Detect which cell encompasses the target text, then output its [X, Y] center coordinate. 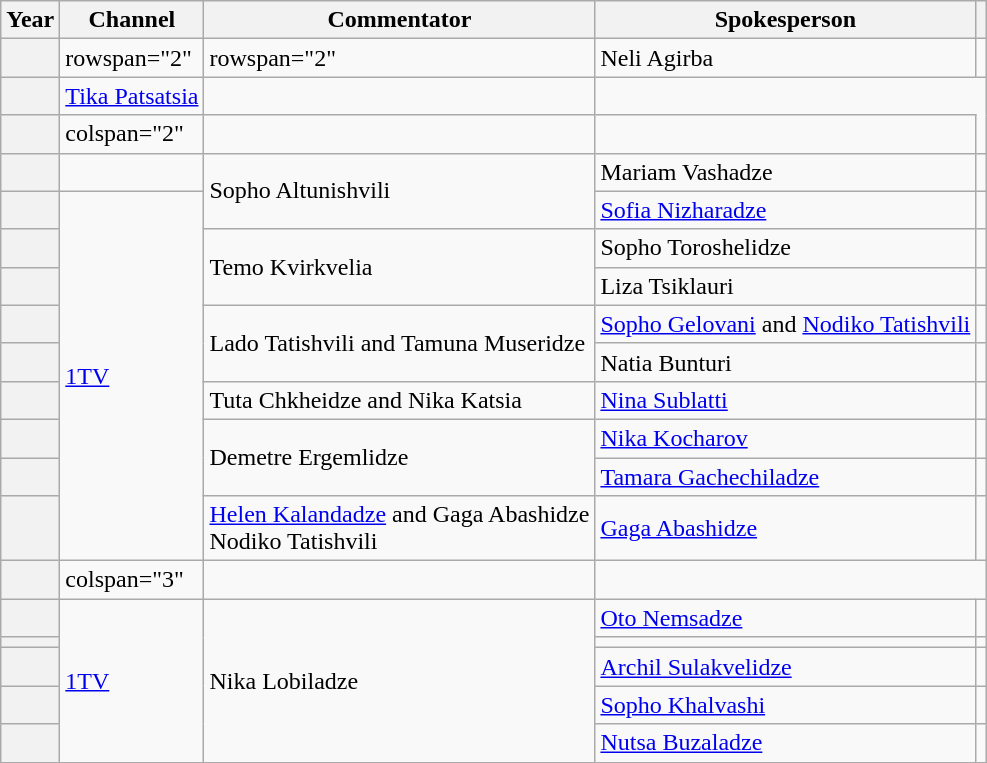
Natia Bunturi [786, 362]
Helen Kalandadze and Gaga Abashidze Nodiko Tatishvili [400, 528]
Tika Patsatsia [132, 96]
Gaga Abashidze [786, 528]
Nutsa Buzaladze [786, 743]
Nina Sublatti [786, 400]
Sopho Toroshelidze [786, 248]
Year [30, 20]
Sopho Khalvashi [786, 705]
Temo Kvirkvelia [400, 267]
colspan="3" [132, 580]
Oto Nemsadze [786, 618]
Sopho Altunishvili [400, 191]
Mariam Vashadze [786, 172]
Sofia Nizharadze [786, 210]
Tamara Gachechiladze [786, 477]
Neli Agirba [786, 58]
Demetre Ergemlidze [400, 457]
Liza Tsiklauri [786, 286]
Channel [132, 20]
Nika Lobiladze [400, 680]
Archil Sulakvelidze [786, 667]
Sopho Gelovani and Nodiko Tatishvili [786, 324]
Lado Tatishvili and Tamuna Museridze [400, 343]
colspan="2" [132, 134]
Spokesperson [786, 20]
Commentator [400, 20]
Nika Kocharov [786, 438]
Tuta Chkheidze and Nika Katsia [400, 400]
